Pinpoint the cell where the given text exists, returning its (x, y) midpoint coordinate. 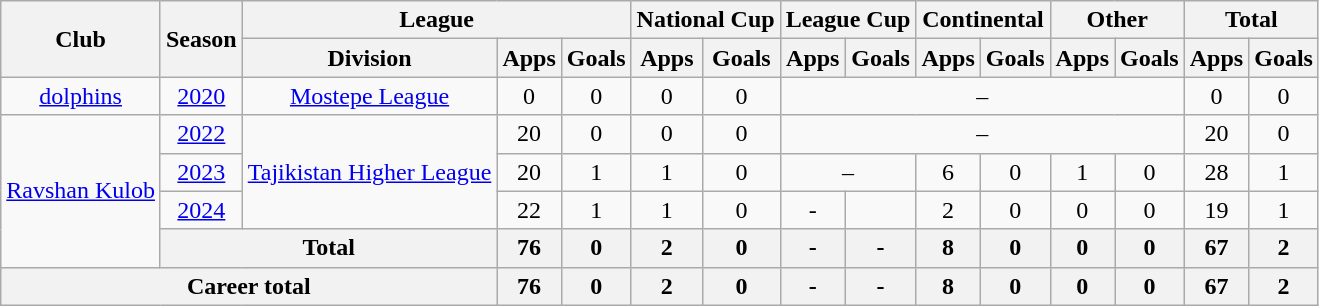
22 (529, 210)
2023 (201, 172)
dolphins (81, 96)
19 (1216, 210)
Continental (983, 20)
League (436, 20)
Career total (249, 286)
28 (1216, 172)
National Cup (706, 20)
Division (370, 58)
6 (948, 172)
Ravshan Kulob (81, 191)
Tajikistan Higher League (370, 172)
2022 (201, 134)
2020 (201, 96)
Season (201, 39)
2024 (201, 210)
League Cup (848, 20)
Other (1117, 20)
Club (81, 39)
Mostepe League (370, 96)
